Locate the cell with the specified text and output its (x, y) center coordinate. 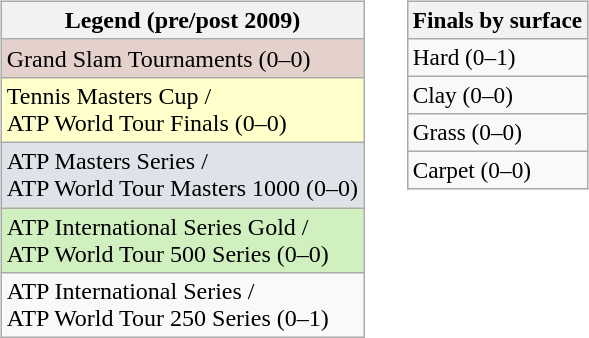
ATP International Series Gold / ATP World Tour 500 Series (0–0) (182, 240)
Finals by surface (497, 20)
Tennis Masters Cup / ATP World Tour Finals (0–0) (182, 110)
Carpet (0–0) (497, 171)
ATP Masters Series / ATP World Tour Masters 1000 (0–0) (182, 174)
ATP International Series / ATP World Tour 250 Series (0–1) (182, 306)
Clay (0–0) (497, 95)
Grand Slam Tournaments (0–0) (182, 58)
Grass (0–0) (497, 133)
Legend (pre/post 2009) (182, 20)
Hard (0–1) (497, 57)
